Extract the [X, Y] coordinate from the center of the cell holding the provided text.  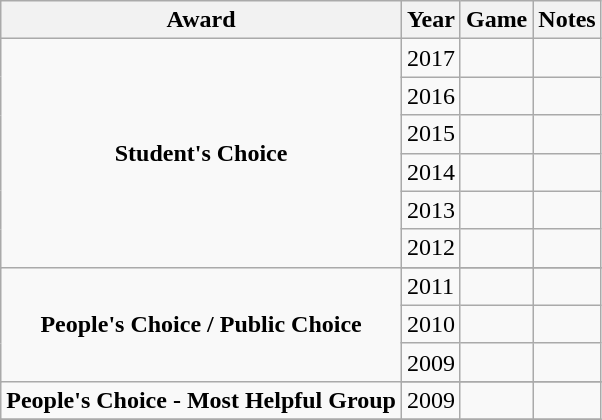
Year [430, 20]
Student's Choice [202, 153]
2015 [430, 134]
People's Choice - Most Helpful Group [202, 400]
2010 [430, 324]
2013 [430, 210]
2011 [430, 286]
2014 [430, 172]
Award [202, 20]
People's Choice / Public Choice [202, 324]
2012 [430, 248]
2016 [430, 96]
Notes [567, 20]
2017 [430, 58]
Game [496, 20]
